Pinpoint the cell where the given text exists, returning its [x, y] midpoint coordinate. 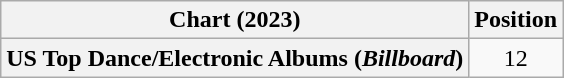
Chart (2023) [235, 20]
US Top Dance/Electronic Albums (Billboard) [235, 58]
12 [516, 58]
Position [516, 20]
